Search for the cell housing the specified text and yield its [x, y] center coordinate. 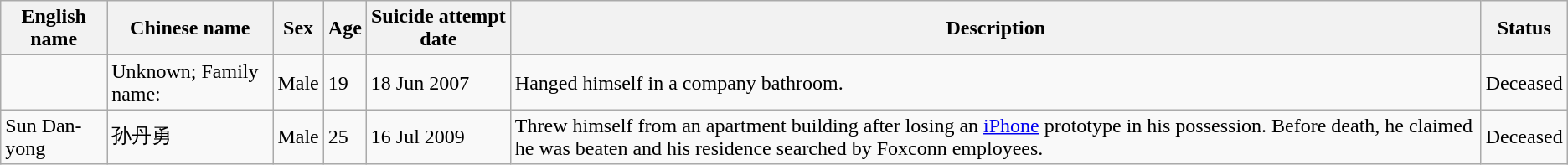
Suicide attempt date [438, 28]
16 Jul 2009 [438, 137]
Hanged himself in a company bathroom. [995, 82]
18 Jun 2007 [438, 82]
Sun Dan-yong [54, 137]
Sex [298, 28]
Age [345, 28]
25 [345, 137]
English name [54, 28]
Description [995, 28]
孙丹勇 [190, 137]
Chinese name [190, 28]
Unknown; Family name: [190, 82]
19 [345, 82]
Status [1524, 28]
